Search for the cell housing the specified text and yield its [x, y] center coordinate. 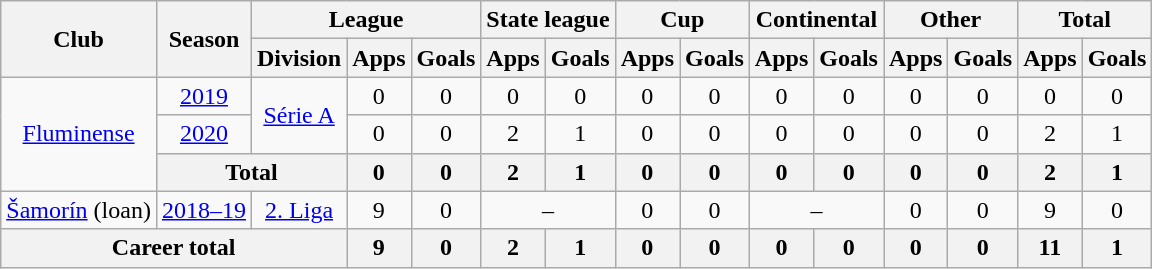
Continental [816, 20]
Cup [682, 20]
2019 [204, 96]
Other [951, 20]
Division [300, 58]
Club [79, 39]
State league [548, 20]
League [366, 20]
11 [1050, 248]
Šamorín (loan) [79, 210]
Fluminense [79, 134]
Career total [174, 248]
2018–19 [204, 210]
Season [204, 39]
Série A [300, 115]
2. Liga [300, 210]
2020 [204, 134]
